From the cell containing the given text, extract its center point as (X, Y) coordinate. 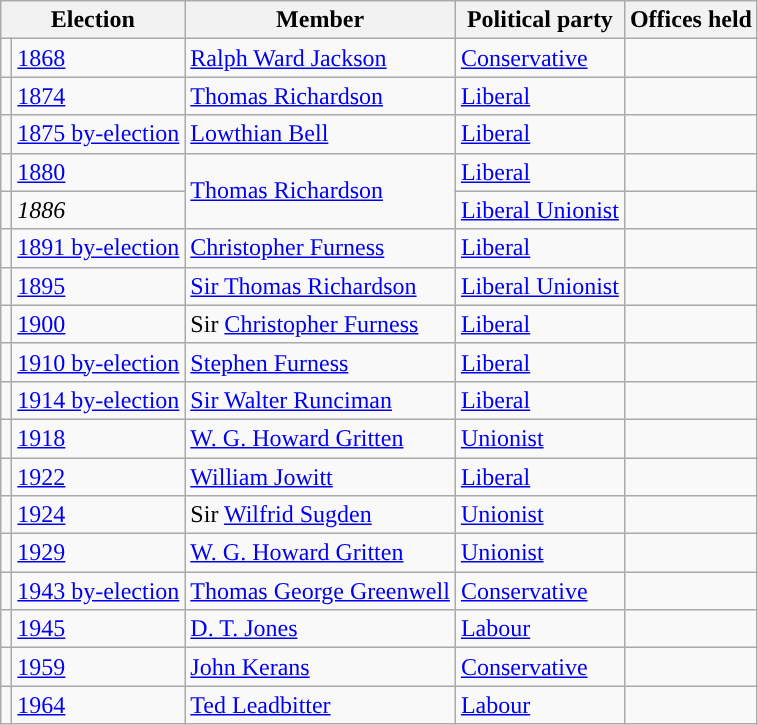
1868 (98, 58)
1922 (98, 477)
Election (93, 20)
1945 (98, 629)
Lowthian Bell (320, 134)
1895 (98, 286)
Offices held (690, 20)
1924 (98, 515)
John Kerans (320, 667)
1914 by-election (98, 400)
1875 by-election (98, 134)
1886 (98, 210)
Sir Walter Runciman (320, 400)
Ted Leadbitter (320, 705)
Member (320, 20)
Thomas George Greenwell (320, 591)
Political party (540, 20)
1918 (98, 438)
Sir Thomas Richardson (320, 286)
1891 by-election (98, 248)
Sir Wilfrid Sugden (320, 515)
Sir Christopher Furness (320, 324)
1929 (98, 553)
1964 (98, 705)
1910 by-election (98, 362)
Christopher Furness (320, 248)
D. T. Jones (320, 629)
1880 (98, 172)
1959 (98, 667)
Stephen Furness (320, 362)
Ralph Ward Jackson (320, 58)
1874 (98, 96)
1900 (98, 324)
1943 by-election (98, 591)
William Jowitt (320, 477)
